For the text-containing cell, return its midpoint in [X, Y] coordinate format. 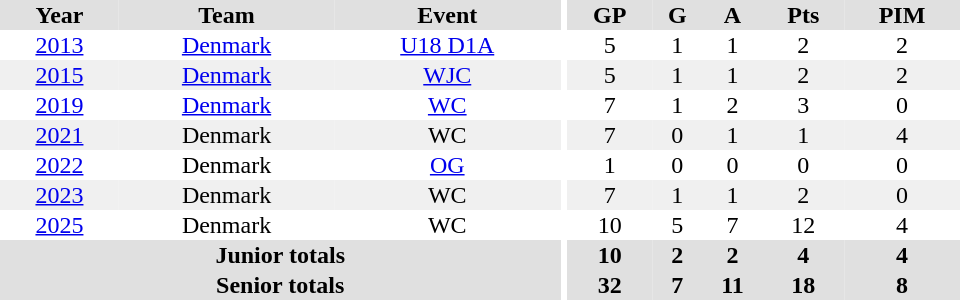
Junior totals [280, 255]
Pts [803, 15]
2022 [60, 165]
3 [803, 105]
32 [610, 285]
Team [226, 15]
2025 [60, 225]
2019 [60, 105]
2021 [60, 135]
Year [60, 15]
A [733, 15]
8 [902, 285]
2015 [60, 75]
GP [610, 15]
18 [803, 285]
12 [803, 225]
2023 [60, 195]
PIM [902, 15]
11 [733, 285]
Event [447, 15]
U18 D1A [447, 45]
Senior totals [280, 285]
OG [447, 165]
G [678, 15]
2013 [60, 45]
WJC [447, 75]
